Scan for the cell matching the given text and deliver its (X, Y) coordinate at center. 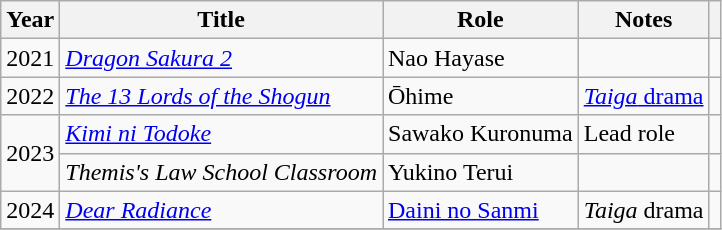
2022 (30, 96)
Sawako Kuronuma (480, 134)
Themis's Law School Classroom (222, 172)
2024 (30, 210)
Nao Hayase (480, 58)
Kimi ni Todoke (222, 134)
Title (222, 20)
Dragon Sakura 2 (222, 58)
Yukino Terui (480, 172)
Ōhime (480, 96)
Dear Radiance (222, 210)
The 13 Lords of the Shogun (222, 96)
2021 (30, 58)
2023 (30, 153)
Year (30, 20)
Daini no Sanmi (480, 210)
Lead role (644, 134)
Role (480, 20)
Notes (644, 20)
